Capture the cell that displays the provided text and extract its (X, Y) central coordinate. 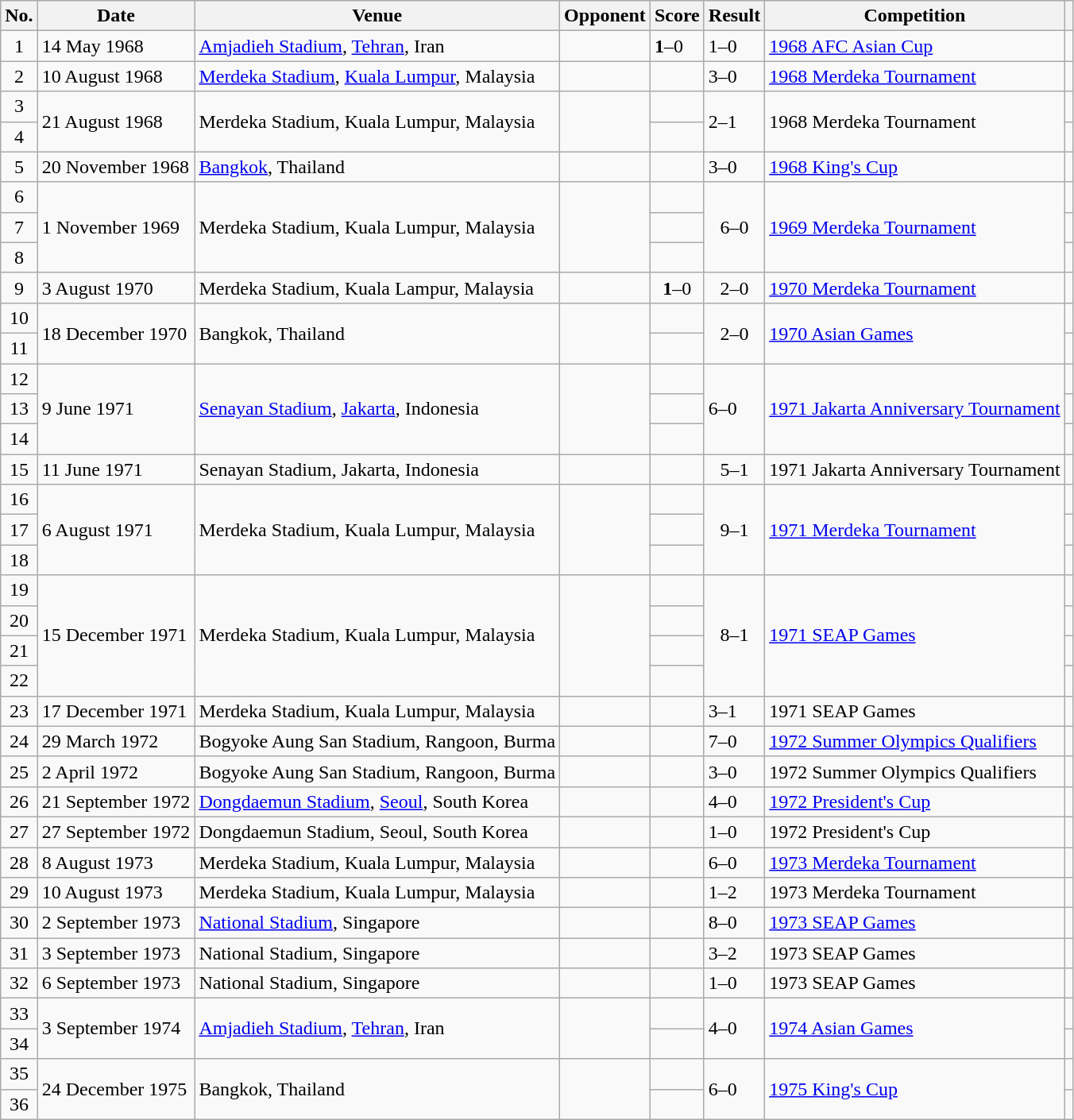
16 (19, 500)
Result (734, 16)
3 September 1974 (116, 1029)
8 (19, 257)
1970 Asian Games (915, 333)
9–1 (734, 530)
3 August 1970 (116, 288)
6 September 1973 (116, 983)
22 (19, 681)
32 (19, 983)
8–1 (734, 635)
25 (19, 771)
27 (19, 832)
6 (19, 197)
36 (19, 1104)
5–1 (734, 469)
1 (19, 46)
3 September 1973 (116, 953)
28 (19, 862)
Merdeka Stadium, Kuala Lampur, Malaysia (377, 288)
18 (19, 560)
1968 AFC Asian Cup (915, 46)
24 December 1975 (116, 1089)
1–2 (734, 893)
Competition (915, 16)
29 March 1972 (116, 741)
5 (19, 167)
1970 Merdeka Tournament (915, 288)
10 August 1968 (116, 76)
6 August 1971 (116, 530)
7–0 (734, 741)
3–2 (734, 953)
1974 Asian Games (915, 1029)
7 (19, 227)
14 (19, 439)
17 December 1971 (116, 711)
2–1 (734, 122)
2 April 1972 (116, 771)
Venue (377, 16)
1971 Merdeka Tournament (915, 530)
20 November 1968 (116, 167)
29 (19, 893)
23 (19, 711)
12 (19, 379)
17 (19, 530)
11 June 1971 (116, 469)
20 (19, 620)
21 August 1968 (116, 122)
9 June 1971 (116, 409)
3–1 (734, 711)
No. (19, 16)
Score (677, 16)
1968 King's Cup (915, 167)
2 September 1973 (116, 923)
30 (19, 923)
27 September 1972 (116, 832)
33 (19, 1014)
15 December 1971 (116, 635)
14 May 1968 (116, 46)
35 (19, 1074)
11 (19, 348)
13 (19, 409)
2 (19, 76)
1975 King's Cup (915, 1089)
15 (19, 469)
8–0 (734, 923)
Opponent (605, 16)
21 (19, 651)
24 (19, 741)
26 (19, 801)
19 (19, 590)
1 November 1969 (116, 227)
31 (19, 953)
10 (19, 318)
4 (19, 137)
3 (19, 106)
8 August 1973 (116, 862)
1969 Merdeka Tournament (915, 227)
9 (19, 288)
34 (19, 1044)
Date (116, 16)
21 September 1972 (116, 801)
10 August 1973 (116, 893)
18 December 1970 (116, 333)
